Determine the (X, Y) coordinate at the center of the cell enclosing the given text.  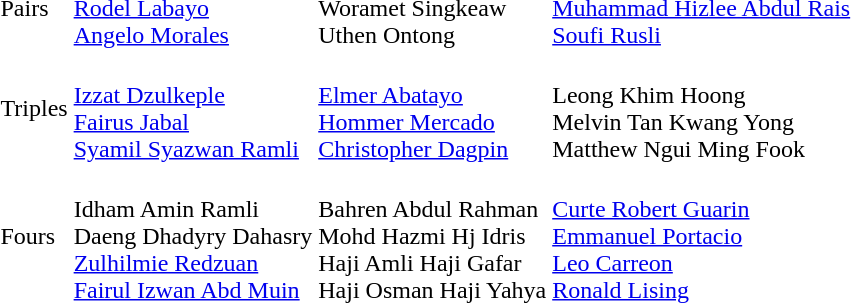
Izzat DzulkepleFairus JabalSyamil Syazwan Ramli (193, 108)
Elmer AbatayoHommer MercadoChristopher Dagpin (432, 108)
